Return [x, y] of the center of cell containing provided text 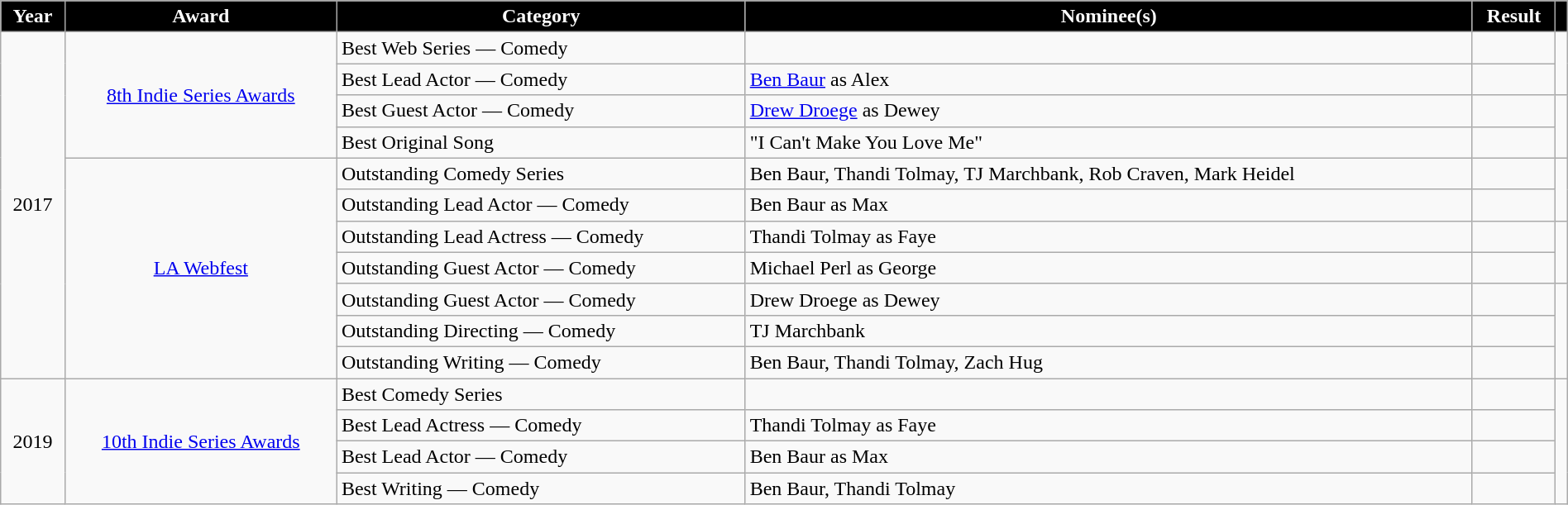
Outstanding Lead Actor — Comedy [541, 205]
Award [200, 17]
Ben Baur as Alex [1108, 79]
Outstanding Directing — Comedy [541, 331]
Year [33, 17]
"I Can't Make You Love Me" [1108, 142]
Nominee(s) [1108, 17]
Category [541, 17]
2017 [33, 205]
8th Indie Series Awards [200, 95]
LA Webfest [200, 268]
Best Writing — Comedy [541, 488]
Best Guest Actor — Comedy [541, 111]
Best Comedy Series [541, 394]
Best Lead Actress — Comedy [541, 426]
Ben Baur, Thandi Tolmay, Zach Hug [1108, 362]
10th Indie Series Awards [200, 441]
Best Original Song [541, 142]
Ben Baur, Thandi Tolmay [1108, 488]
Ben Baur, Thandi Tolmay, TJ Marchbank, Rob Craven, Mark Heidel [1108, 174]
Result [1513, 17]
Michael Perl as George [1108, 268]
TJ Marchbank [1108, 331]
Outstanding Comedy Series [541, 174]
Best Web Series — Comedy [541, 48]
Outstanding Writing — Comedy [541, 362]
2019 [33, 441]
Outstanding Lead Actress — Comedy [541, 236]
